Return (x, y) of the center of cell containing provided text 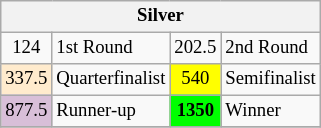
1350 (196, 112)
Runner-up (111, 112)
124 (26, 48)
877.5 (26, 112)
1st Round (111, 48)
Semifinalist (270, 80)
Quarterfinalist (111, 80)
337.5 (26, 80)
Winner (270, 112)
202.5 (196, 48)
Silver (160, 16)
540 (196, 80)
2nd Round (270, 48)
